Output the (x, y) coordinate of the center of the cell containing the given text.  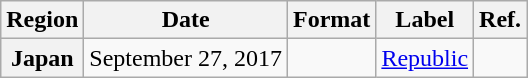
Japan (42, 58)
Format (332, 20)
September 27, 2017 (186, 58)
Region (42, 20)
Republic (425, 58)
Ref. (500, 20)
Label (425, 20)
Date (186, 20)
